Locate the cell with the specified text and output its (x, y) center coordinate. 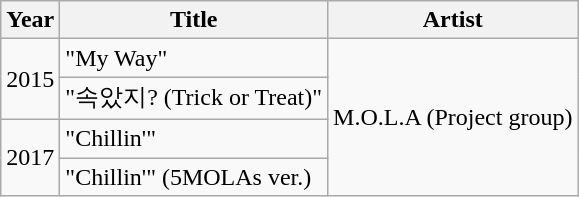
Year (30, 20)
"Chillin'" (5MOLAs ver.) (194, 177)
Artist (453, 20)
Title (194, 20)
M.O.L.A (Project group) (453, 118)
"속았지? (Trick or Treat)" (194, 98)
"Chillin'" (194, 138)
"My Way" (194, 58)
2017 (30, 157)
2015 (30, 80)
